From the cell containing the given text, extract its center point as (X, Y) coordinate. 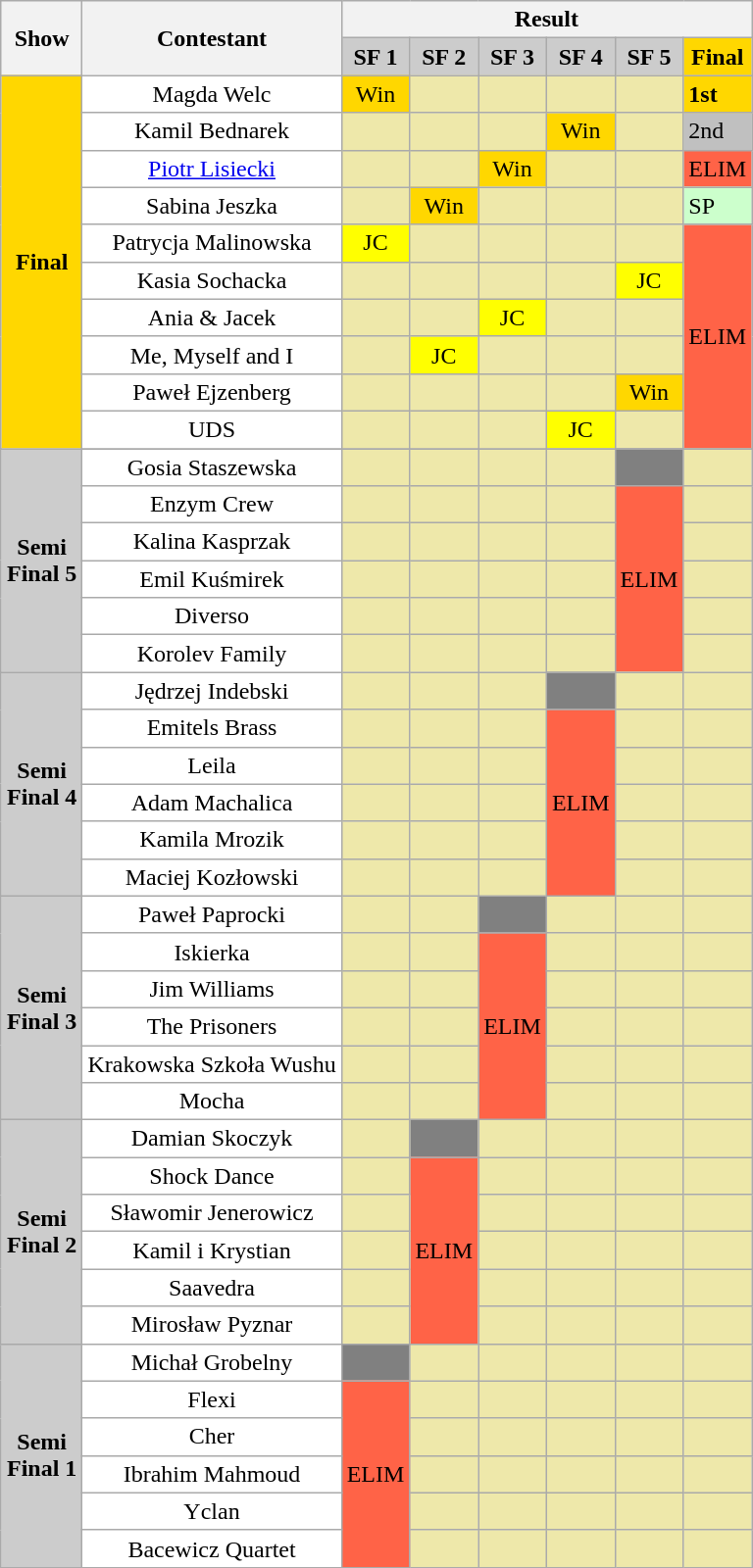
SF 5 (649, 57)
SP (718, 206)
UDS (212, 429)
Korolev Family (212, 654)
Bacewicz Quartet (212, 1548)
Piotr Lisiecki (212, 169)
Leila (212, 765)
Kamil i Krystian (212, 1250)
SemiFinal 4 (41, 784)
Mirosław Pyznar (212, 1325)
Kasia Sochacka (212, 280)
Adam Machalica (212, 803)
Michał Grobelny (212, 1362)
Saavedra (212, 1288)
Ibrahim Mahmoud (212, 1474)
Me, Myself and I (212, 355)
Shock Dance (212, 1176)
Iskierka (212, 952)
Damian Skoczyk (212, 1139)
Magda Welc (212, 94)
Sabina Jeszka (212, 206)
Jim Williams (212, 989)
SF 3 (513, 57)
Gosia Staszewska (212, 467)
Show (41, 38)
Krakowska Szkoła Wushu (212, 1063)
SemiFinal 1 (41, 1455)
SF 4 (580, 57)
Emil Kuśmirek (212, 579)
Ania & Jacek (212, 318)
Patrycja Malinowska (212, 243)
Paweł Paprocki (212, 914)
SF 2 (444, 57)
SemiFinal 3 (41, 1007)
Kalina Kasprzak (212, 542)
Diverso (212, 616)
Result (546, 20)
Paweł Ejzenberg (212, 392)
Yclan (212, 1511)
Mocha (212, 1102)
SemiFinal 5 (41, 561)
SemiFinal 2 (41, 1232)
Flexi (212, 1399)
Maciej Kozłowski (212, 877)
SF 1 (376, 57)
The Prisoners (212, 1026)
1st (718, 94)
2nd (718, 131)
Emitels Brass (212, 728)
Enzym Crew (212, 505)
Kamil Bednarek (212, 131)
Sławomir Jenerowicz (212, 1213)
Jędrzej Indebski (212, 691)
Contestant (212, 38)
Cher (212, 1437)
Kamila Mrozik (212, 840)
